Provide the [x, y] coordinate of the cell's center where the given text is located.  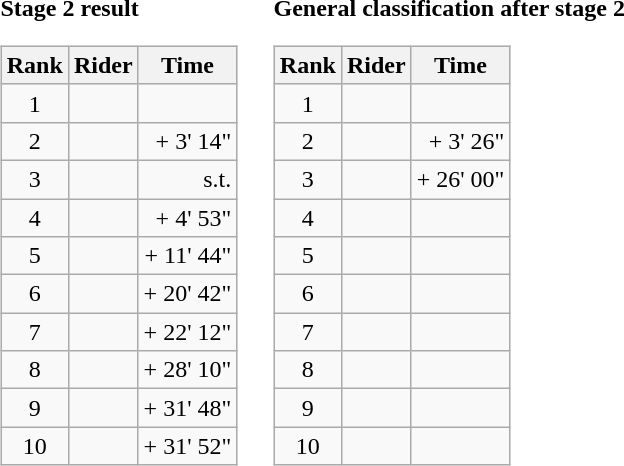
+ 26' 00" [460, 179]
+ 22' 12" [188, 332]
+ 31' 48" [188, 408]
+ 28' 10" [188, 370]
+ 20' 42" [188, 294]
+ 4' 53" [188, 217]
s.t. [188, 179]
+ 11' 44" [188, 256]
+ 3' 14" [188, 141]
+ 31' 52" [188, 446]
+ 3' 26" [460, 141]
